Pinpoint the cell where the given text exists, returning its [X, Y] midpoint coordinate. 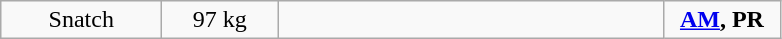
Snatch [82, 20]
97 kg [220, 20]
AM, PR [722, 20]
